Capture the cell that displays the provided text and extract its (X, Y) central coordinate. 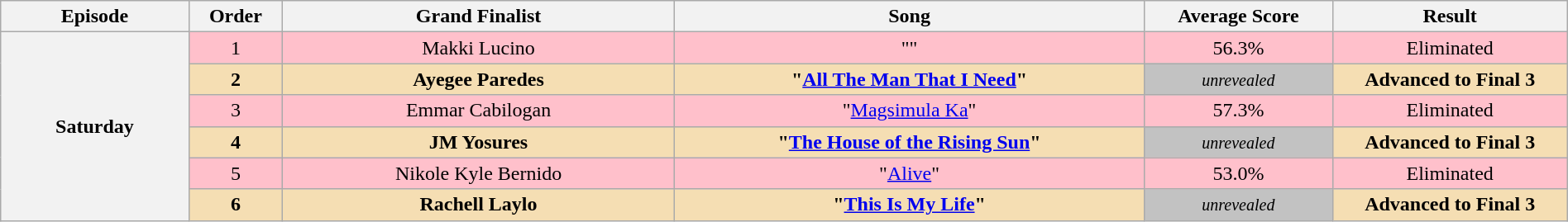
3 (236, 111)
Song (909, 17)
4 (236, 142)
"This Is My Life" (909, 205)
1 (236, 48)
Grand Finalist (479, 17)
Makki Lucino (479, 48)
Result (1450, 17)
Order (236, 17)
6 (236, 205)
Average Score (1239, 17)
5 (236, 173)
"Magsimula Ka" (909, 111)
Emmar Cabilogan (479, 111)
"Alive" (909, 173)
"" (909, 48)
"All The Man That I Need" (909, 79)
Nikole Kyle Bernido (479, 173)
Rachell Laylo (479, 205)
Ayegee Paredes (479, 79)
Episode (94, 17)
JM Yosures (479, 142)
2 (236, 79)
53.0% (1239, 173)
56.3% (1239, 48)
Saturday (94, 126)
"The House of the Rising Sun" (909, 142)
57.3% (1239, 111)
